Search for the cell housing the specified text and yield its [x, y] center coordinate. 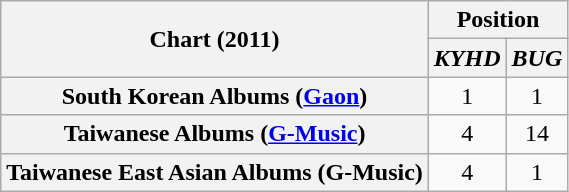
Taiwanese Albums (G-Music) [215, 134]
Chart (2011) [215, 39]
Position [498, 20]
South Korean Albums (Gaon) [215, 96]
KYHD [467, 58]
BUG [537, 58]
Taiwanese East Asian Albums (G-Music) [215, 172]
14 [537, 134]
